Determine the [X, Y] coordinate at the center of the cell enclosing the given text.  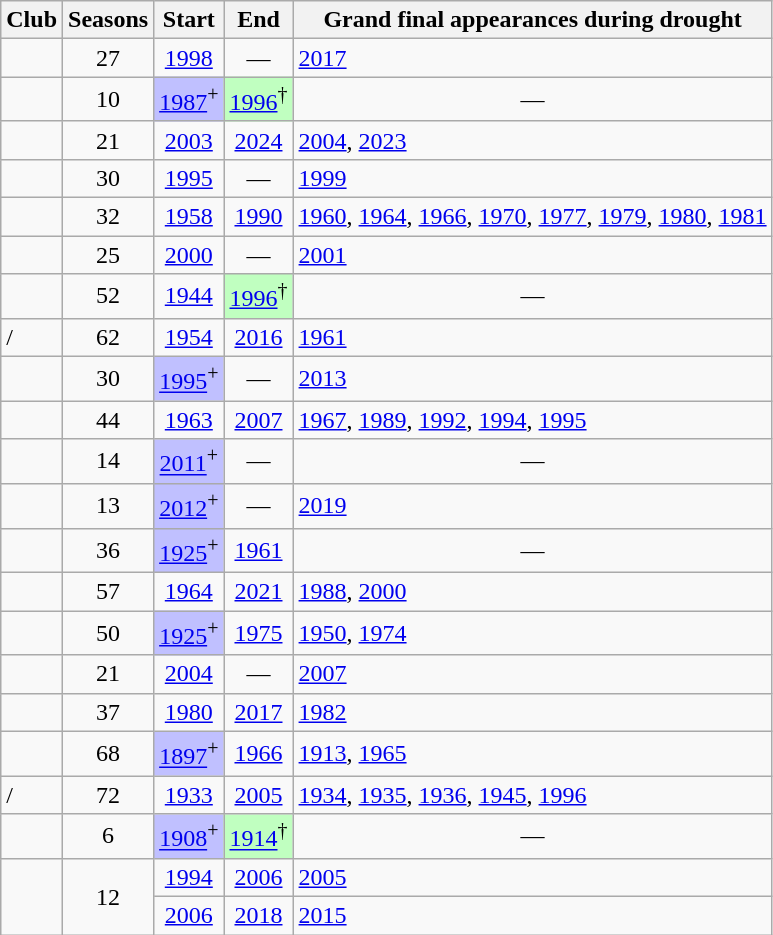
1994 [189, 877]
1995 [189, 178]
68 [108, 754]
2024 [258, 140]
25 [108, 255]
1914† [258, 836]
2021 [258, 592]
12 [108, 896]
14 [108, 462]
2004, 2023 [532, 140]
Grand final appearances during drought [532, 20]
1999 [532, 178]
62 [108, 337]
2000 [189, 255]
1982 [532, 712]
1963 [189, 420]
1944 [189, 296]
1933 [189, 795]
1975 [258, 634]
10 [108, 100]
1998 [189, 58]
1960, 1964, 1966, 1970, 1977, 1979, 1980, 1981 [532, 217]
2015 [532, 916]
13 [108, 506]
57 [108, 592]
72 [108, 795]
1995+ [189, 378]
36 [108, 550]
Seasons [108, 20]
1950, 1974 [532, 634]
2011+ [189, 462]
Club [32, 20]
6 [108, 836]
1990 [258, 217]
1908+ [189, 836]
1967, 1989, 1992, 1994, 1995 [532, 420]
End [258, 20]
2001 [532, 255]
2004 [189, 674]
2019 [532, 506]
37 [108, 712]
Start [189, 20]
1958 [189, 217]
44 [108, 420]
1964 [189, 592]
1987+ [189, 100]
52 [108, 296]
32 [108, 217]
27 [108, 58]
2018 [258, 916]
1934, 1935, 1936, 1945, 1996 [532, 795]
2013 [532, 378]
1966 [258, 754]
2003 [189, 140]
1954 [189, 337]
1897+ [189, 754]
2016 [258, 337]
1988, 2000 [532, 592]
1980 [189, 712]
2012+ [189, 506]
50 [108, 634]
1913, 1965 [532, 754]
